Return [x, y] of the center of cell containing provided text 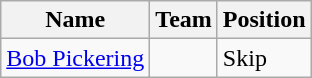
Position [264, 20]
Bob Pickering [76, 58]
Skip [264, 58]
Team [184, 20]
Name [76, 20]
